From the cell containing the given text, extract its center point as [x, y] coordinate. 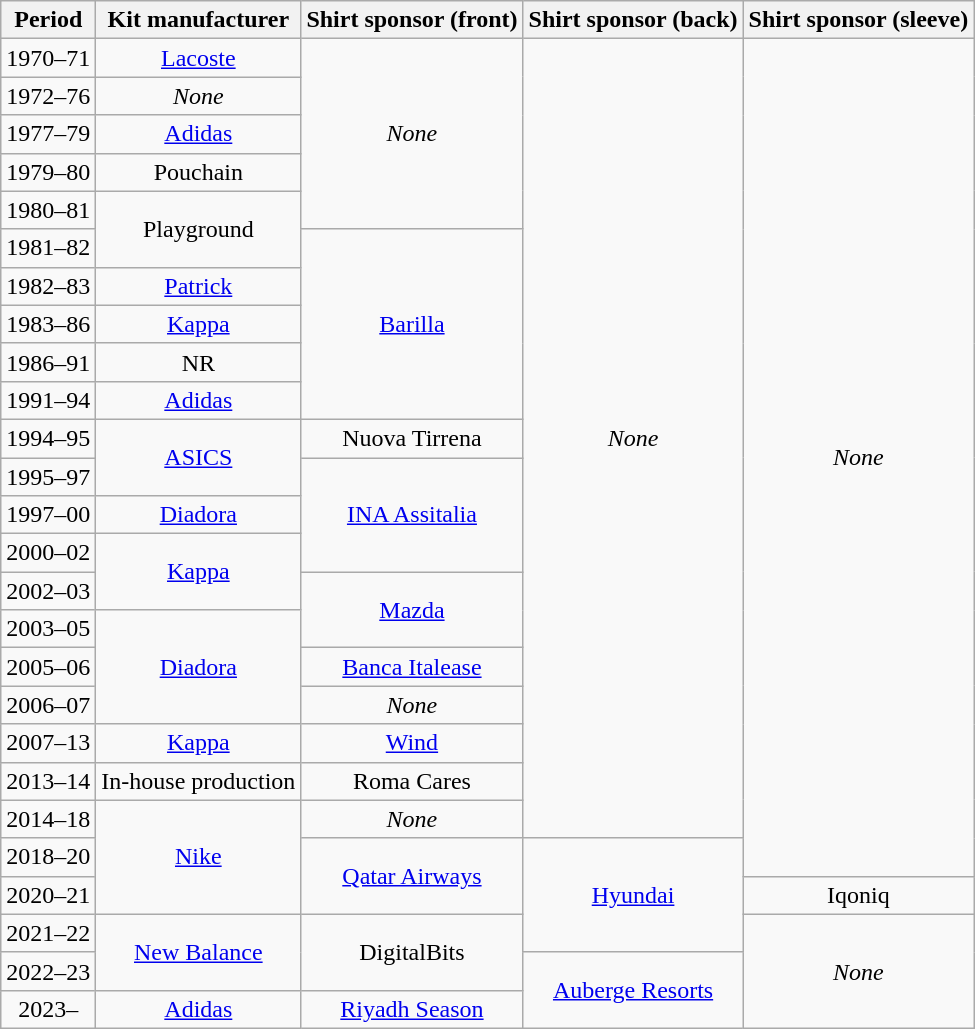
In-house production [198, 781]
Kit manufacturer [198, 20]
Shirt sponsor (back) [633, 20]
Hyundai [633, 895]
1997–00 [48, 515]
2002–03 [48, 591]
Nike [198, 857]
Qatar Airways [412, 876]
New Balance [198, 952]
1977–79 [48, 134]
1980–81 [48, 210]
Nuova Tirrena [412, 438]
2007–13 [48, 743]
Riyadh Season [412, 1009]
1972–76 [48, 96]
1986–91 [48, 362]
Wind [412, 743]
Period [48, 20]
ASICS [198, 457]
2003–05 [48, 629]
Patrick [198, 286]
2023– [48, 1009]
2006–07 [48, 705]
Shirt sponsor (front) [412, 20]
Pouchain [198, 172]
1979–80 [48, 172]
Shirt sponsor (sleeve) [858, 20]
2021–22 [48, 933]
1983–86 [48, 324]
INA Assitalia [412, 515]
Banca Italease [412, 667]
1970–71 [48, 58]
2014–18 [48, 819]
1982–83 [48, 286]
1981–82 [48, 248]
2022–23 [48, 971]
2020–21 [48, 895]
Playground [198, 229]
NR [198, 362]
2018–20 [48, 857]
1994–95 [48, 438]
1995–97 [48, 477]
DigitalBits [412, 952]
1991–94 [48, 400]
Auberge Resorts [633, 990]
2005–06 [48, 667]
Mazda [412, 610]
Lacoste [198, 58]
2000–02 [48, 553]
Iqoniq [858, 895]
Barilla [412, 324]
2013–14 [48, 781]
Roma Cares [412, 781]
